Scan for the cell matching the given text and deliver its [x, y] coordinate at center. 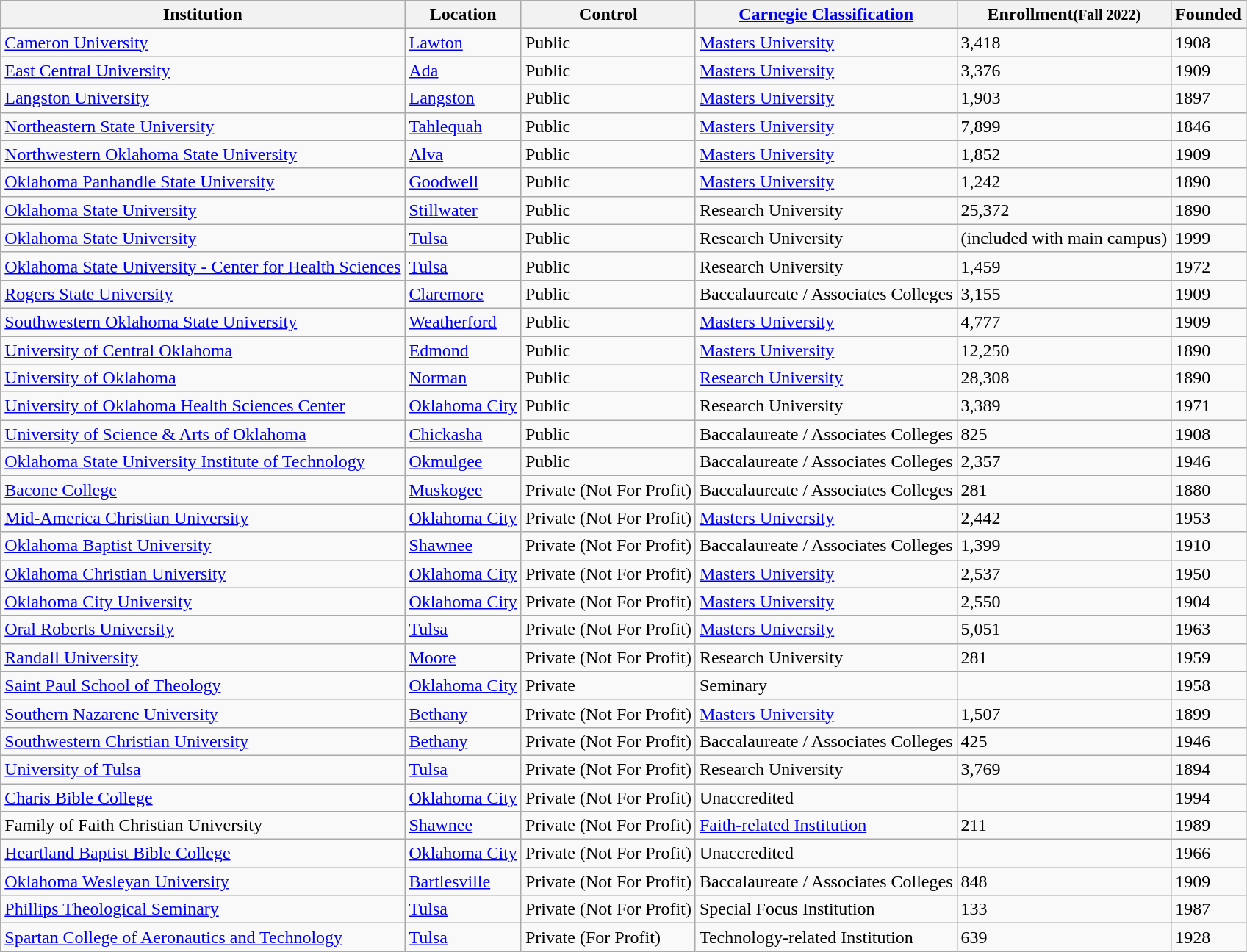
Southern Nazarene University [203, 713]
Langston University [203, 98]
Oklahoma State University - Center for Health Sciences [203, 266]
Oklahoma State University Institute of Technology [203, 462]
Moore [463, 657]
Mid-America Christian University [203, 518]
425 [1064, 741]
University of Oklahoma [203, 378]
Special Focus Institution [826, 909]
1958 [1209, 685]
East Central University [203, 71]
Northeastern State University [203, 126]
1880 [1209, 490]
Southwestern Christian University [203, 741]
1,459 [1064, 266]
1846 [1209, 126]
Location [463, 15]
7,899 [1064, 126]
Oklahoma Baptist University [203, 546]
Langston [463, 98]
Oklahoma Wesleyan University [203, 881]
1999 [1209, 238]
2,537 [1064, 574]
211 [1064, 826]
1972 [1209, 266]
University of Tulsa [203, 769]
1959 [1209, 657]
1,507 [1064, 713]
Charis Bible College [203, 797]
1953 [1209, 518]
3,376 [1064, 71]
1987 [1209, 909]
Edmond [463, 350]
Spartan College of Aeronautics and Technology [203, 937]
Ada [463, 71]
1910 [1209, 546]
2,357 [1064, 462]
University of Science & Arts of Oklahoma [203, 434]
Technology-related Institution [826, 937]
12,250 [1064, 350]
Stillwater [463, 210]
3,769 [1064, 769]
Institution [203, 15]
639 [1064, 937]
Seminary [826, 685]
848 [1064, 881]
Okmulgee [463, 462]
1950 [1209, 574]
1,903 [1064, 98]
Chickasha [463, 434]
University of Central Oklahoma [203, 350]
133 [1064, 909]
28,308 [1064, 378]
3,418 [1064, 43]
4,777 [1064, 322]
2,442 [1064, 518]
1,399 [1064, 546]
1897 [1209, 98]
1971 [1209, 406]
Oklahoma City University [203, 602]
Claremore [463, 294]
Alva [463, 154]
Lawton [463, 43]
Tahlequah [463, 126]
Oral Roberts University [203, 630]
Weatherford [463, 322]
1,852 [1064, 154]
1904 [1209, 602]
Bartlesville [463, 881]
Oklahoma Panhandle State University [203, 182]
Rogers State University [203, 294]
825 [1064, 434]
1963 [1209, 630]
3,389 [1064, 406]
Private [608, 685]
1,242 [1064, 182]
Carnegie Classification [826, 15]
Cameron University [203, 43]
1899 [1209, 713]
Saint Paul School of Theology [203, 685]
(included with main campus) [1064, 238]
1966 [1209, 854]
Muskogee [463, 490]
Southwestern Oklahoma State University [203, 322]
University of Oklahoma Health Sciences Center [203, 406]
Control [608, 15]
1894 [1209, 769]
Family of Faith Christian University [203, 826]
Founded [1209, 15]
Bacone College [203, 490]
1994 [1209, 797]
Phillips Theological Seminary [203, 909]
Private (For Profit) [608, 937]
Goodwell [463, 182]
25,372 [1064, 210]
Northwestern Oklahoma State University [203, 154]
1928 [1209, 937]
Enrollment(Fall 2022) [1064, 15]
Randall University [203, 657]
Heartland Baptist Bible College [203, 854]
Faith-related Institution [826, 826]
2,550 [1064, 602]
3,155 [1064, 294]
Norman [463, 378]
5,051 [1064, 630]
1989 [1209, 826]
Oklahoma Christian University [203, 574]
